Provide the [x, y] coordinate of the cell's center where the given text is located.  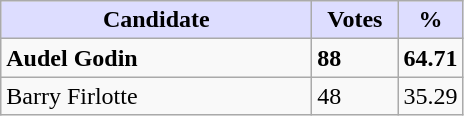
Barry Firlotte [156, 96]
48 [355, 96]
% [430, 20]
Candidate [156, 20]
64.71 [430, 58]
Audel Godin [156, 58]
35.29 [430, 96]
88 [355, 58]
Votes [355, 20]
